For the text-containing cell, return its midpoint in (x, y) coordinate format. 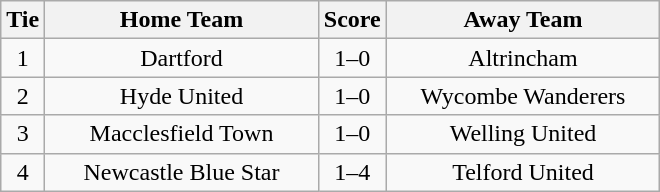
Score (352, 20)
Telford United (523, 172)
Hyde United (182, 96)
Home Team (182, 20)
Newcastle Blue Star (182, 172)
Away Team (523, 20)
Welling United (523, 134)
1 (23, 58)
Macclesfield Town (182, 134)
2 (23, 96)
Dartford (182, 58)
Wycombe Wanderers (523, 96)
3 (23, 134)
1–4 (352, 172)
4 (23, 172)
Tie (23, 20)
Altrincham (523, 58)
